Pinpoint the cell where the given text exists, returning its [X, Y] midpoint coordinate. 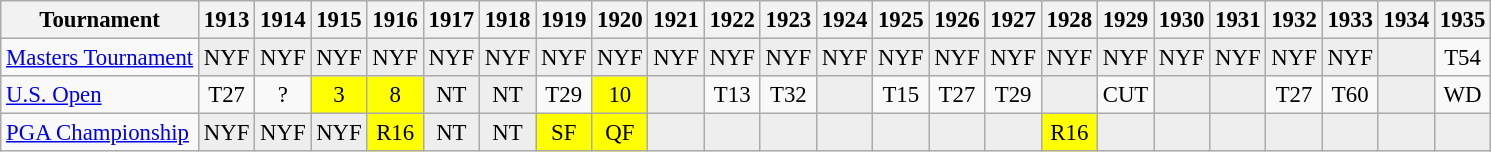
Masters Tournament [100, 58]
T15 [901, 95]
1930 [1182, 20]
QF [620, 133]
T60 [1350, 95]
1918 [507, 20]
1925 [901, 20]
CUT [1125, 95]
1921 [676, 20]
1927 [1013, 20]
1934 [1406, 20]
1924 [844, 20]
Tournament [100, 20]
1920 [620, 20]
1931 [1238, 20]
1928 [1069, 20]
T32 [788, 95]
1933 [1350, 20]
1916 [395, 20]
1926 [957, 20]
1915 [339, 20]
1929 [1125, 20]
1913 [227, 20]
SF [564, 133]
8 [395, 95]
PGA Championship [100, 133]
T54 [1462, 58]
1919 [564, 20]
1935 [1462, 20]
1917 [451, 20]
? [283, 95]
1932 [1294, 20]
1922 [732, 20]
1923 [788, 20]
U.S. Open [100, 95]
T13 [732, 95]
10 [620, 95]
WD [1462, 95]
1914 [283, 20]
3 [339, 95]
